Capture the cell that displays the provided text and extract its (x, y) central coordinate. 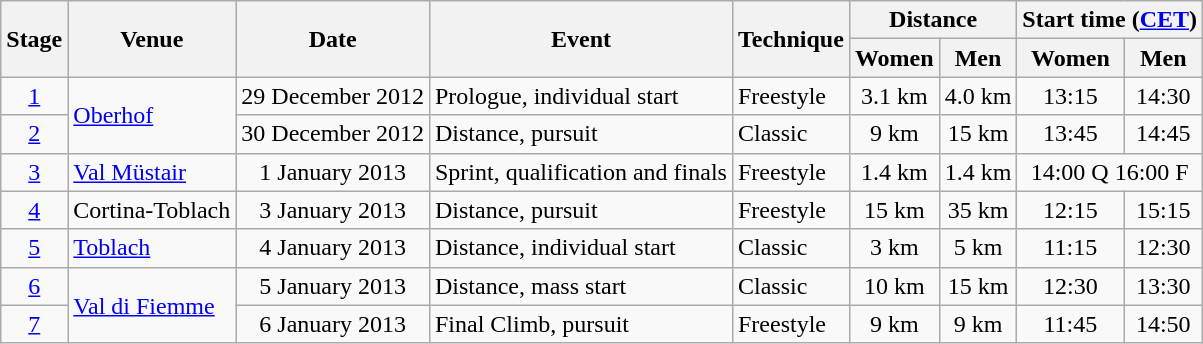
13:45 (1070, 134)
3.1 km (894, 96)
4 January 2013 (333, 248)
11:45 (1070, 324)
Stage (34, 39)
30 December 2012 (333, 134)
35 km (978, 210)
Distance, mass start (580, 286)
14:30 (1164, 96)
3 (34, 172)
Val di Fiemme (152, 305)
12:15 (1070, 210)
14:50 (1164, 324)
Toblach (152, 248)
Distance, individual start (580, 248)
Prologue, individual start (580, 96)
Distance (932, 20)
6 (34, 286)
Start time (CET) (1110, 20)
3 km (894, 248)
15:15 (1164, 210)
29 December 2012 (333, 96)
Sprint, qualification and finals (580, 172)
Technique (790, 39)
10 km (894, 286)
5 (34, 248)
Venue (152, 39)
Event (580, 39)
1 (34, 96)
2 (34, 134)
Val Müstair (152, 172)
13:15 (1070, 96)
11:15 (1070, 248)
7 (34, 324)
Date (333, 39)
14:00 Q 16:00 F (1110, 172)
Final Climb, pursuit (580, 324)
13:30 (1164, 286)
4.0 km (978, 96)
14:45 (1164, 134)
5 km (978, 248)
3 January 2013 (333, 210)
4 (34, 210)
Oberhof (152, 115)
1 January 2013 (333, 172)
Cortina-Toblach (152, 210)
6 January 2013 (333, 324)
5 January 2013 (333, 286)
